Capture the cell that displays the provided text and extract its (X, Y) central coordinate. 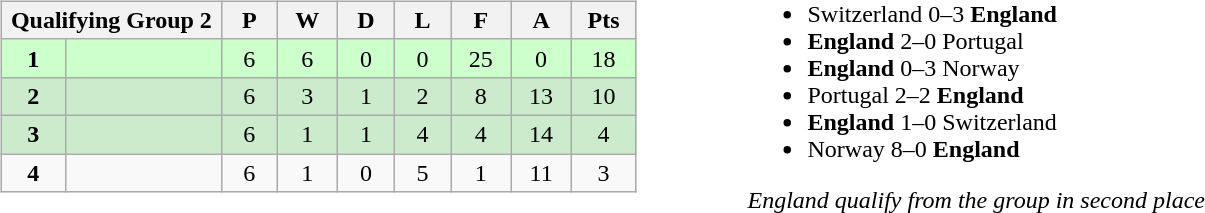
D (366, 20)
13 (541, 96)
Qualifying Group 2 (111, 20)
F (481, 20)
14 (541, 134)
A (541, 20)
5 (422, 173)
10 (603, 96)
Pts (603, 20)
P (250, 20)
W (307, 20)
25 (481, 58)
L (422, 20)
11 (541, 173)
8 (481, 96)
18 (603, 58)
